Detect which cell encompasses the target text, then output its (X, Y) center coordinate. 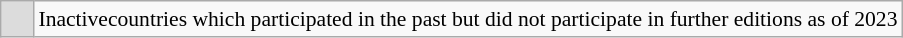
Inactivecountries which participated in the past but did not participate in further editions as of 2023 (468, 19)
